Extract the (x, y) coordinate from the center of the cell holding the provided text.  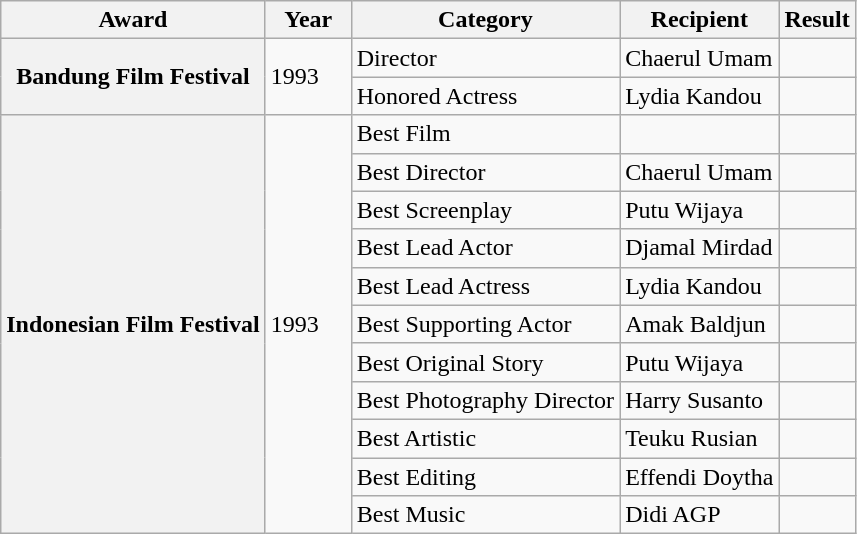
Best Editing (485, 477)
Best Supporting Actor (485, 324)
Harry Susanto (700, 400)
Best Screenplay (485, 210)
Best Original Story (485, 362)
Year (308, 20)
Honored Actress (485, 96)
Best Lead Actress (485, 286)
Effendi Doytha (700, 477)
Category (485, 20)
Amak Baldjun (700, 324)
Didi AGP (700, 515)
Director (485, 58)
Best Film (485, 134)
Best Director (485, 172)
Teuku Rusian (700, 438)
Award (133, 20)
Best Lead Actor (485, 248)
Result (817, 20)
Djamal Mirdad (700, 248)
Best Photography Director (485, 400)
Best Artistic (485, 438)
Bandung Film Festival (133, 77)
Recipient (700, 20)
Best Music (485, 515)
Indonesian Film Festival (133, 324)
